Pinpoint the cell where the given text exists, returning its (X, Y) midpoint coordinate. 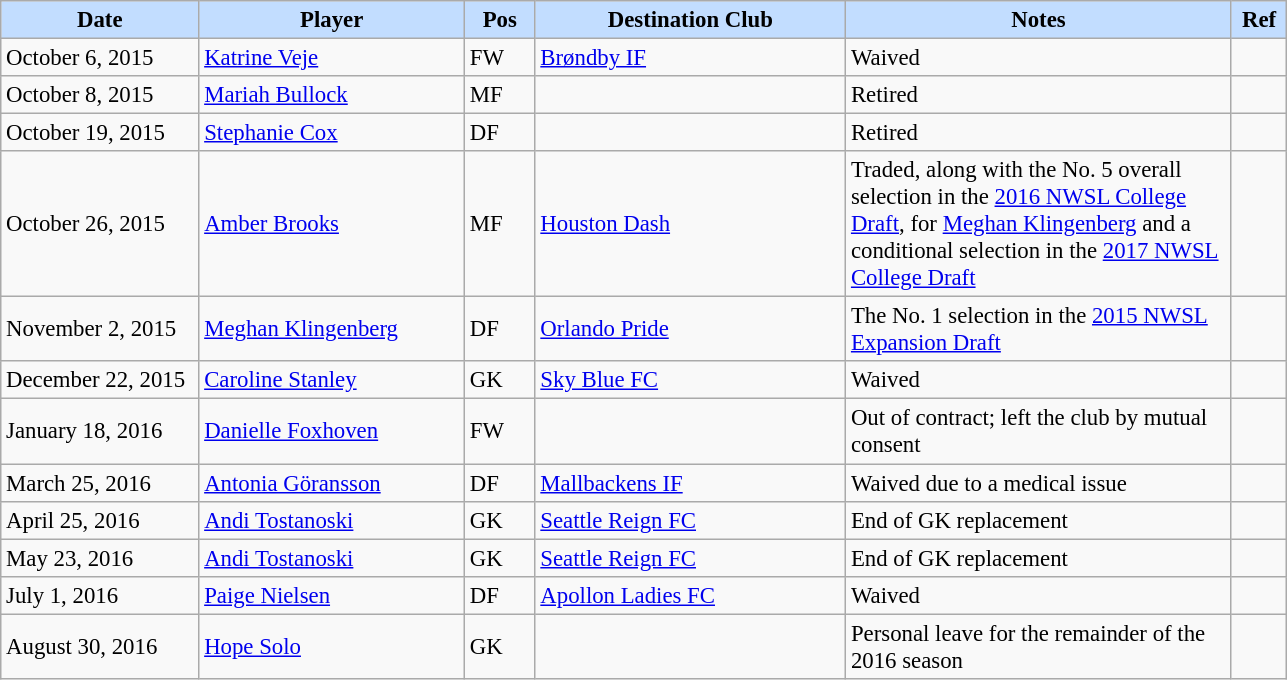
Antonia Göransson (332, 483)
Amber Brooks (332, 224)
Stephanie Cox (332, 133)
Player (332, 20)
Brøndby IF (690, 58)
Meghan Klingenberg (332, 330)
Houston Dash (690, 224)
Personal leave for the remainder of the 2016 season (1039, 646)
October 26, 2015 (100, 224)
Ref (1259, 20)
Apollon Ladies FC (690, 595)
Orlando Pride (690, 330)
Paige Nielsen (332, 595)
The No. 1 selection in the 2015 NWSL Expansion Draft (1039, 330)
Mallbackens IF (690, 483)
Waived due to a medical issue (1039, 483)
Sky Blue FC (690, 381)
Notes (1039, 20)
Out of contract; left the club by mutual consent (1039, 432)
October 19, 2015 (100, 133)
Hope Solo (332, 646)
December 22, 2015 (100, 381)
October 8, 2015 (100, 95)
October 6, 2015 (100, 58)
November 2, 2015 (100, 330)
Mariah Bullock (332, 95)
March 25, 2016 (100, 483)
Destination Club (690, 20)
May 23, 2016 (100, 558)
August 30, 2016 (100, 646)
Katrine Veje (332, 58)
Danielle Foxhoven (332, 432)
January 18, 2016 (100, 432)
Pos (500, 20)
April 25, 2016 (100, 520)
Caroline Stanley (332, 381)
July 1, 2016 (100, 595)
Date (100, 20)
